Provide the [x, y] coordinate of the cell's center where the given text is located.  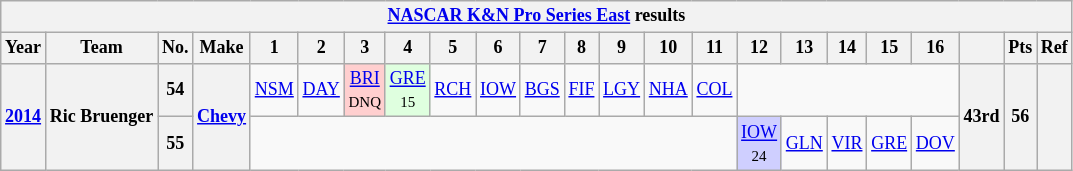
DOV [935, 144]
16 [935, 48]
10 [668, 48]
Chevy [222, 116]
9 [622, 48]
Ric Bruenger [101, 116]
NASCAR K&N Pro Series East results [536, 16]
55 [176, 144]
2014 [24, 116]
Year [24, 48]
1 [274, 48]
VIR [847, 144]
7 [542, 48]
NHA [668, 90]
BRIDNQ [364, 90]
DAY [321, 90]
No. [176, 48]
14 [847, 48]
Make [222, 48]
Pts [1020, 48]
8 [582, 48]
Ref [1054, 48]
COL [714, 90]
FIF [582, 90]
15 [890, 48]
GRE15 [408, 90]
Team [101, 48]
4 [408, 48]
11 [714, 48]
2 [321, 48]
GLN [804, 144]
5 [453, 48]
GRE [890, 144]
54 [176, 90]
IOW [498, 90]
12 [760, 48]
RCH [453, 90]
IOW24 [760, 144]
NSM [274, 90]
6 [498, 48]
56 [1020, 116]
LGY [622, 90]
BGS [542, 90]
43rd [982, 116]
13 [804, 48]
3 [364, 48]
